Pinpoint the cell where the given text exists, returning its (X, Y) midpoint coordinate. 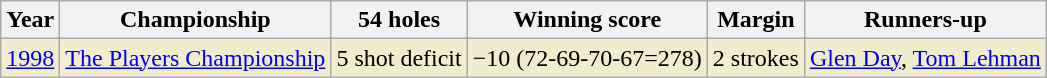
5 shot deficit (399, 58)
Margin (756, 20)
The Players Championship (196, 58)
Winning score (587, 20)
54 holes (399, 20)
Year (30, 20)
Runners-up (925, 20)
−10 (72-69-70-67=278) (587, 58)
2 strokes (756, 58)
Glen Day, Tom Lehman (925, 58)
Championship (196, 20)
1998 (30, 58)
